Search for the cell housing the specified text and yield its (x, y) center coordinate. 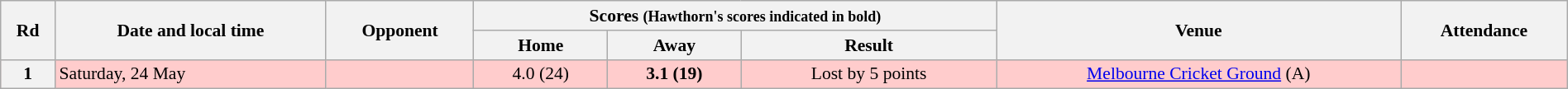
3.1 (19) (675, 74)
Rd (28, 30)
Lost by 5 points (868, 74)
Home (541, 45)
4.0 (24) (541, 74)
Venue (1199, 30)
Opponent (400, 30)
1 (28, 74)
Saturday, 24 May (190, 74)
Melbourne Cricket Ground (A) (1199, 74)
Scores (Hawthorn's scores indicated in bold) (735, 16)
Result (868, 45)
Date and local time (190, 30)
Away (675, 45)
Attendance (1484, 30)
